Locate the cell with the specified text and output its (X, Y) center coordinate. 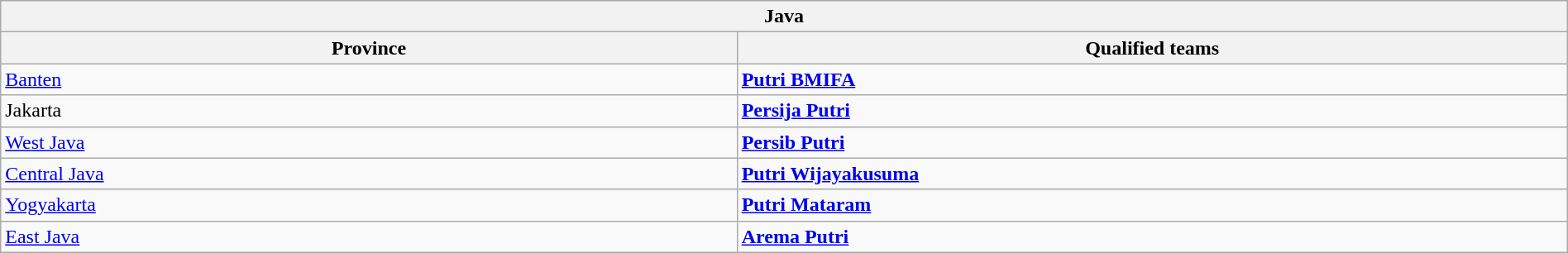
Persija Putri (1152, 111)
Qualified teams (1152, 48)
Persib Putri (1152, 142)
Java (784, 17)
Yogyakarta (369, 205)
Banten (369, 79)
Province (369, 48)
Putri Wijayakusuma (1152, 174)
Arema Putri (1152, 236)
Putri Mataram (1152, 205)
Jakarta (369, 111)
Central Java (369, 174)
East Java (369, 236)
Putri BMIFA (1152, 79)
West Java (369, 142)
